Determine the (x, y) coordinate at the center of the cell enclosing the given text.  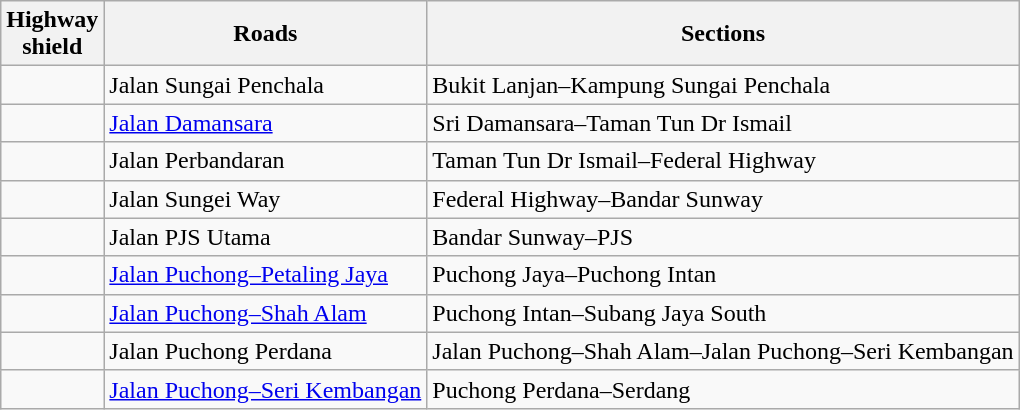
Jalan Puchong–Shah Alam–Jalan Puchong–Seri Kembangan (723, 351)
Federal Highway–Bandar Sunway (723, 199)
Taman Tun Dr Ismail–Federal Highway (723, 161)
Puchong Jaya–Puchong Intan (723, 275)
Jalan PJS Utama (266, 237)
Jalan Puchong–Petaling Jaya (266, 275)
Sri Damansara–Taman Tun Dr Ismail (723, 123)
Jalan Sungai Penchala (266, 85)
Bandar Sunway–PJS (723, 237)
Sections (723, 34)
Jalan Puchong Perdana (266, 351)
Highwayshield (52, 34)
Roads (266, 34)
Jalan Puchong–Seri Kembangan (266, 389)
Jalan Perbandaran (266, 161)
Puchong Perdana–Serdang (723, 389)
Jalan Puchong–Shah Alam (266, 313)
Jalan Damansara (266, 123)
Jalan Sungei Way (266, 199)
Bukit Lanjan–Kampung Sungai Penchala (723, 85)
Puchong Intan–Subang Jaya South (723, 313)
